Find where the given text appears and provide that cell's center as (x, y) coordinate. 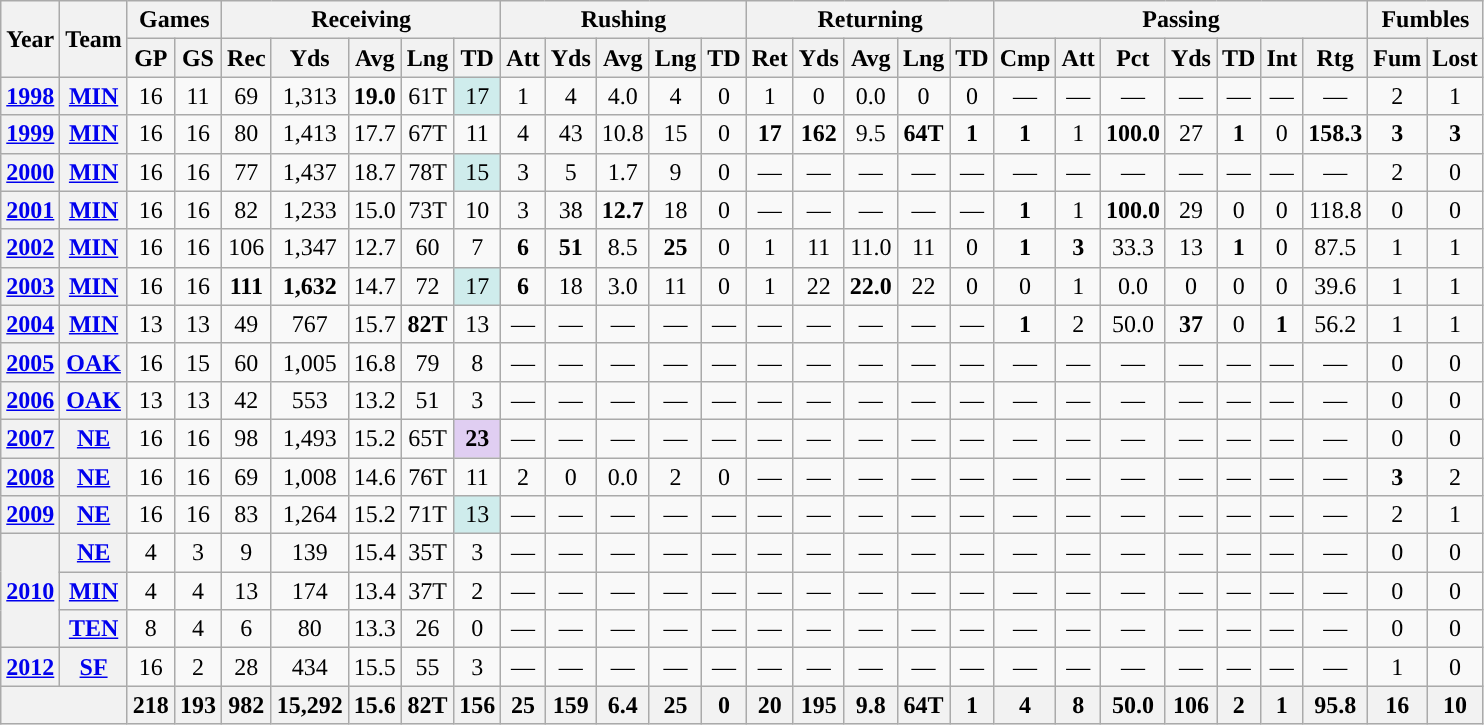
434 (310, 667)
Ret (770, 58)
Team (94, 39)
139 (310, 553)
15.0 (374, 210)
35T (427, 553)
55 (427, 667)
Passing (1181, 20)
13.2 (374, 400)
39.6 (1336, 286)
33.3 (1132, 248)
56.2 (1336, 324)
65T (427, 438)
158.3 (1336, 134)
2006 (30, 400)
76T (427, 477)
9.8 (870, 705)
3.0 (622, 286)
1,413 (310, 134)
7 (478, 248)
71T (427, 515)
77 (246, 172)
2009 (30, 515)
1999 (30, 134)
87.5 (1336, 248)
98 (246, 438)
14.6 (374, 477)
2004 (30, 324)
72 (427, 286)
1,264 (310, 515)
2012 (30, 667)
27 (1190, 134)
2000 (30, 172)
2001 (30, 210)
1,493 (310, 438)
49 (246, 324)
Year (30, 39)
23 (478, 438)
SF (94, 667)
2003 (30, 286)
61T (427, 96)
18.7 (374, 172)
20 (770, 705)
6.4 (622, 705)
13.4 (374, 591)
GP (150, 58)
16.8 (374, 362)
73T (427, 210)
1,313 (310, 96)
78T (427, 172)
79 (427, 362)
15.4 (374, 553)
2007 (30, 438)
37T (427, 591)
83 (246, 515)
28 (246, 667)
GS (198, 58)
Games (174, 20)
1,347 (310, 248)
Receiving (360, 20)
4.0 (622, 96)
1,233 (310, 210)
193 (198, 705)
159 (570, 705)
17.7 (374, 134)
13.3 (374, 629)
156 (478, 705)
Pct (1132, 58)
15.5 (374, 667)
19.0 (374, 96)
15.7 (374, 324)
1,632 (310, 286)
Returning (870, 20)
2010 (30, 591)
982 (246, 705)
118.8 (1336, 210)
29 (1190, 210)
553 (310, 400)
Int (1282, 58)
2002 (30, 248)
42 (246, 400)
43 (570, 134)
Cmp (1025, 58)
1,008 (310, 477)
82 (246, 210)
26 (427, 629)
38 (570, 210)
Fumbles (1426, 20)
11.0 (870, 248)
Rushing (624, 20)
14.7 (374, 286)
10.8 (622, 134)
Fum (1398, 58)
111 (246, 286)
Rtg (1336, 58)
1,005 (310, 362)
95.8 (1336, 705)
2008 (30, 477)
8.5 (622, 248)
1,437 (310, 172)
22.0 (870, 286)
Rec (246, 58)
1.7 (622, 172)
5 (570, 172)
9.5 (870, 134)
162 (818, 134)
195 (818, 705)
37 (1190, 324)
Lost (1455, 58)
767 (310, 324)
TEN (94, 629)
67T (427, 134)
2005 (30, 362)
15.6 (374, 705)
218 (150, 705)
15,292 (310, 705)
1998 (30, 96)
174 (310, 591)
